Find where the given text appears and provide that cell's center as (X, Y) coordinate. 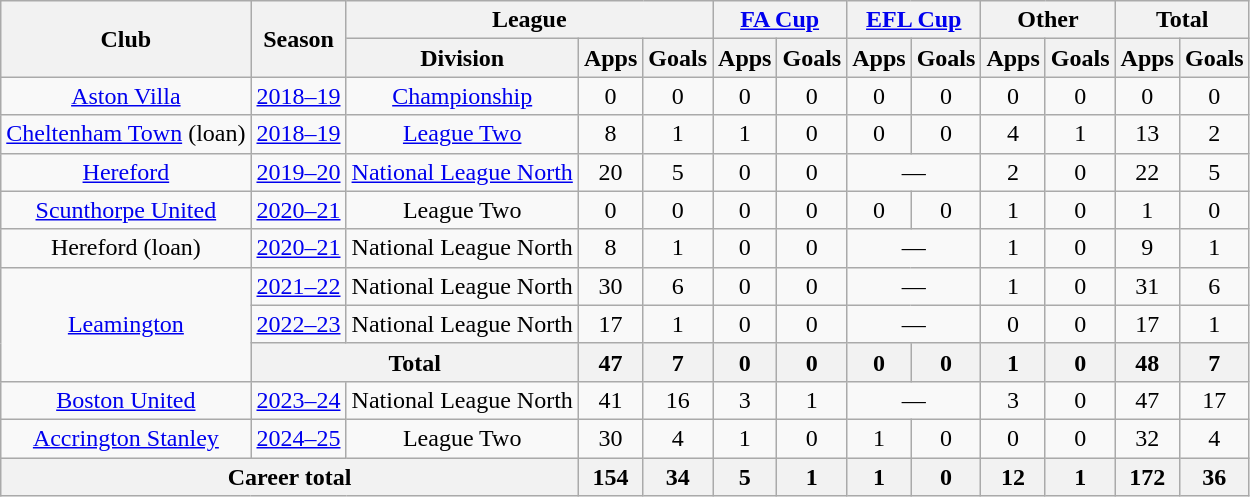
2024–25 (298, 438)
Career total (290, 477)
36 (1214, 477)
Boston United (126, 400)
Division (462, 58)
32 (1147, 438)
Accrington Stanley (126, 438)
Hereford (126, 172)
2023–24 (298, 400)
EFL Cup (914, 20)
22 (1147, 172)
34 (678, 477)
2022–23 (298, 324)
9 (1147, 248)
13 (1147, 134)
FA Cup (780, 20)
2019–20 (298, 172)
154 (610, 477)
41 (610, 400)
172 (1147, 477)
2021–22 (298, 286)
48 (1147, 362)
Other (1048, 20)
Championship (462, 96)
Leamington (126, 324)
31 (1147, 286)
Hereford (loan) (126, 248)
12 (1013, 477)
Aston Villa (126, 96)
Cheltenham Town (loan) (126, 134)
Season (298, 39)
League (529, 20)
16 (678, 400)
Club (126, 39)
20 (610, 172)
Scunthorpe United (126, 210)
